For the text-containing cell, return its midpoint in (X, Y) coordinate format. 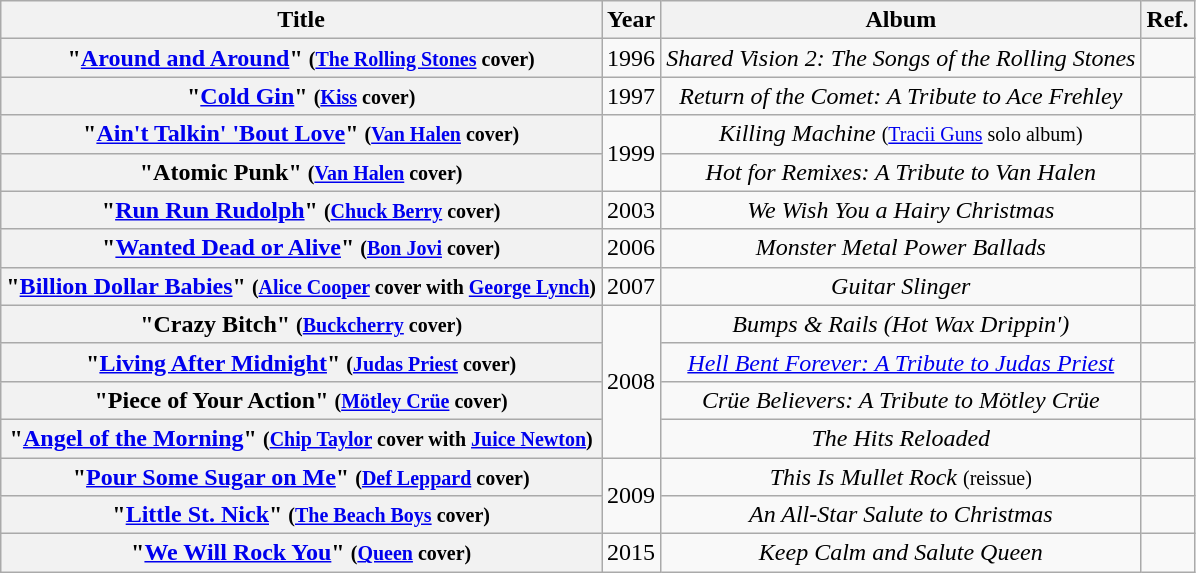
Title (302, 20)
1999 (632, 153)
"Atomic Punk" (Van Halen cover) (302, 172)
Album (901, 20)
An All-Star Salute to Christmas (901, 515)
2006 (632, 248)
Killing Machine (Tracii Guns solo album) (901, 134)
Hell Bent Forever: A Tribute to Judas Priest (901, 362)
Year (632, 20)
"Living After Midnight" (Judas Priest cover) (302, 362)
2009 (632, 496)
2007 (632, 286)
"Piece of Your Action" (Mötley Crüe cover) (302, 400)
We Wish You a Hairy Christmas (901, 210)
"Little St. Nick" (The Beach Boys cover) (302, 515)
"Around and Around" (The Rolling Stones cover) (302, 58)
2003 (632, 210)
1996 (632, 58)
Keep Calm and Salute Queen (901, 553)
Ref. (1168, 20)
"Pour Some Sugar on Me" (Def Leppard cover) (302, 477)
"Ain't Talkin' 'Bout Love" (Van Halen cover) (302, 134)
Hot for Remixes: A Tribute to Van Halen (901, 172)
The Hits Reloaded (901, 438)
1997 (632, 96)
This Is Mullet Rock (reissue) (901, 477)
"Crazy Bitch" (Buckcherry cover) (302, 324)
"Cold Gin" (Kiss cover) (302, 96)
"Wanted Dead or Alive" (Bon Jovi cover) (302, 248)
Bumps & Rails (Hot Wax Drippin') (901, 324)
Shared Vision 2: The Songs of the Rolling Stones (901, 58)
Return of the Comet: A Tribute to Ace Frehley (901, 96)
Crüe Believers: A Tribute to Mötley Crüe (901, 400)
2008 (632, 381)
2015 (632, 553)
Monster Metal Power Ballads (901, 248)
"Run Run Rudolph" (Chuck Berry cover) (302, 210)
"We Will Rock You" (Queen cover) (302, 553)
"Angel of the Morning" (Chip Taylor cover with Juice Newton) (302, 438)
Guitar Slinger (901, 286)
"Billion Dollar Babies" (Alice Cooper cover with George Lynch) (302, 286)
